Search for the cell housing the specified text and yield its [X, Y] center coordinate. 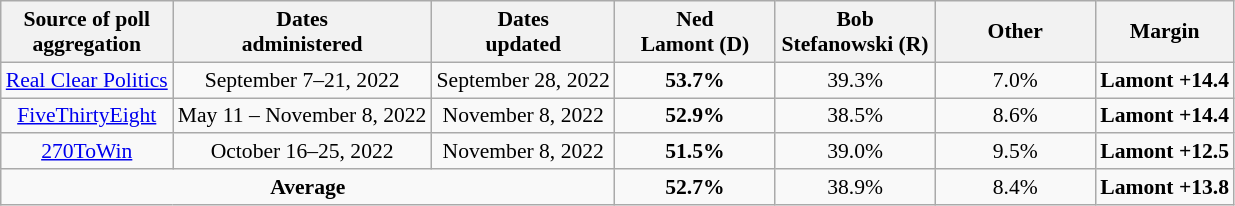
38.9% [855, 187]
Lamont +13.8 [1164, 187]
51.5% [695, 152]
7.0% [1015, 80]
October 16–25, 2022 [302, 152]
39.3% [855, 80]
BobStefanowski (R) [855, 32]
Margin [1164, 32]
September 28, 2022 [522, 80]
Datesadministered [302, 32]
Lamont +12.5 [1164, 152]
Source of pollaggregation [87, 32]
NedLamont (D) [695, 32]
FiveThirtyEight [87, 116]
39.0% [855, 152]
Average [308, 187]
9.5% [1015, 152]
52.7% [695, 187]
270ToWin [87, 152]
May 11 – November 8, 2022 [302, 116]
8.6% [1015, 116]
8.4% [1015, 187]
53.7% [695, 80]
September 7–21, 2022 [302, 80]
Real Clear Politics [87, 80]
Other [1015, 32]
52.9% [695, 116]
Datesupdated [522, 32]
38.5% [855, 116]
